Provide the (x, y) coordinate of the cell's center where the given text is located.  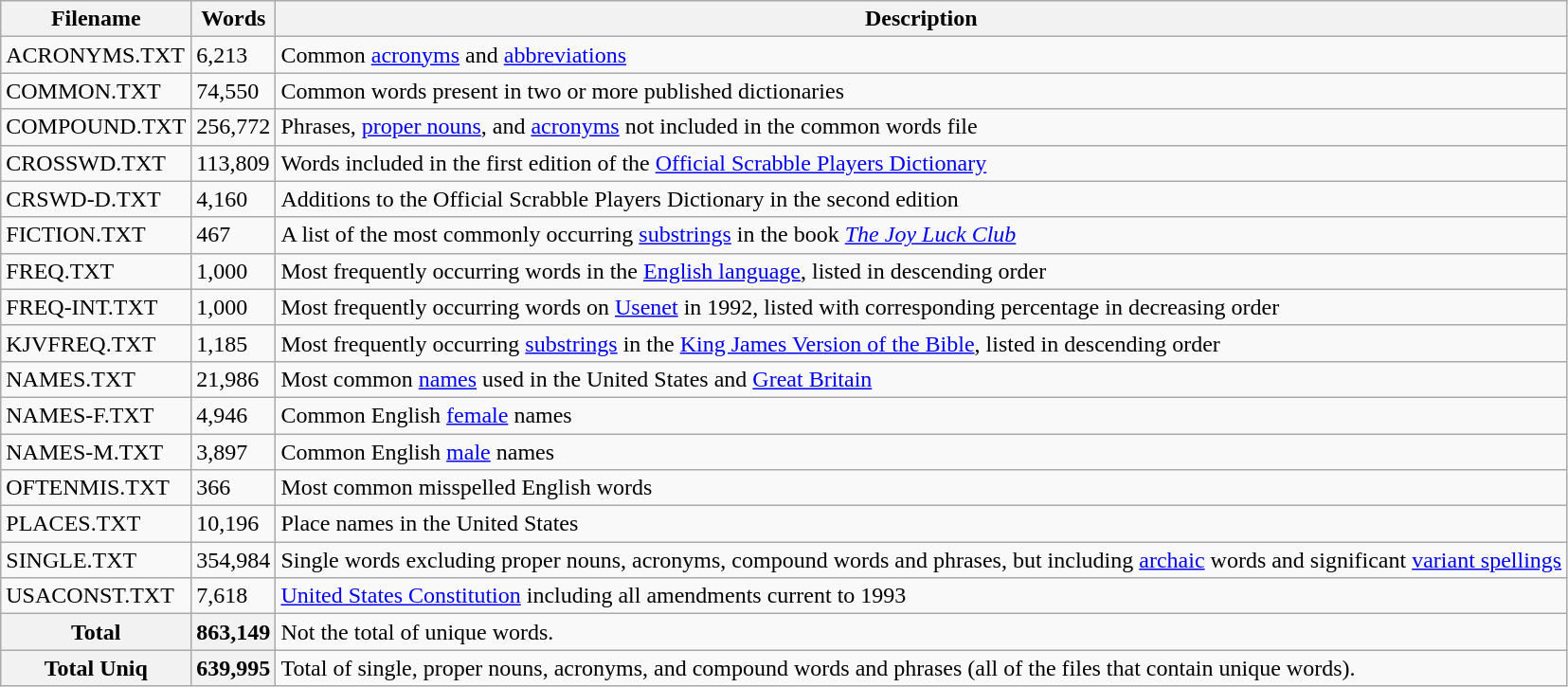
OFTENMIS.TXT (97, 488)
113,809 (233, 163)
1,185 (233, 343)
CROSSWD.TXT (97, 163)
Filename (97, 19)
Total (97, 632)
74,550 (233, 91)
467 (233, 235)
863,149 (233, 632)
Total of single, proper nouns, acronyms, and compound words and phrases (all of the files that contain unique words). (921, 668)
21,986 (233, 379)
Common acronyms and abbreviations (921, 55)
Common English male names (921, 452)
6,213 (233, 55)
NAMES-M.TXT (97, 452)
3,897 (233, 452)
354,984 (233, 560)
4,946 (233, 415)
COMMON.TXT (97, 91)
A list of the most commonly occurring substrings in the book The Joy Luck Club (921, 235)
366 (233, 488)
10,196 (233, 524)
Additions to the Official Scrabble Players Dictionary in the second edition (921, 199)
Common words present in two or more published dictionaries (921, 91)
NAMES.TXT (97, 379)
4,160 (233, 199)
SINGLE.TXT (97, 560)
Place names in the United States (921, 524)
Most frequently occurring words on Usenet in 1992, listed with corresponding percentage in decreasing order (921, 307)
United States Constitution including all amendments current to 1993 (921, 596)
256,772 (233, 127)
639,995 (233, 668)
COMPOUND.TXT (97, 127)
Single words excluding proper nouns, acronyms, compound words and phrases, but including archaic words and significant variant spellings (921, 560)
Common English female names (921, 415)
USACONST.TXT (97, 596)
NAMES-F.TXT (97, 415)
ACRONYMS.TXT (97, 55)
Most common names used in the United States and Great Britain (921, 379)
Words (233, 19)
CRSWD-D.TXT (97, 199)
KJVFREQ.TXT (97, 343)
PLACES.TXT (97, 524)
Total Uniq (97, 668)
FREQ-INT.TXT (97, 307)
FREQ.TXT (97, 271)
Not the total of unique words. (921, 632)
7,618 (233, 596)
Most common misspelled English words (921, 488)
Most frequently occurring words in the English language, listed in descending order (921, 271)
Words included in the first edition of the Official Scrabble Players Dictionary (921, 163)
Phrases, proper nouns, and acronyms not included in the common words file (921, 127)
Most frequently occurring substrings in the King James Version of the Bible, listed in descending order (921, 343)
Description (921, 19)
FICTION.TXT (97, 235)
